Provide the (x, y) coordinate of the cell's center where the given text is located.  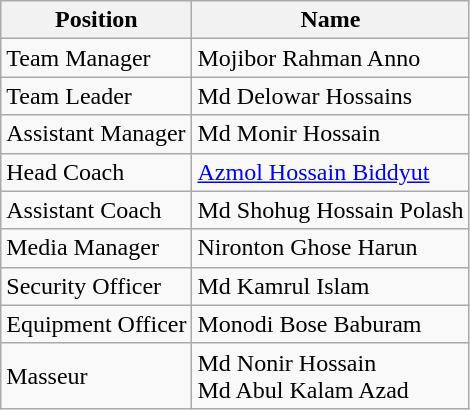
Head Coach (96, 172)
Masseur (96, 376)
Equipment Officer (96, 324)
Monodi Bose Baburam (330, 324)
Md Delowar Hossains (330, 96)
Assistant Coach (96, 210)
Md Monir Hossain (330, 134)
Assistant Manager (96, 134)
Name (330, 20)
Team Manager (96, 58)
Md Kamrul Islam (330, 286)
Position (96, 20)
Media Manager (96, 248)
Nironton Ghose Harun (330, 248)
Md Nonir Hossain Md Abul Kalam Azad (330, 376)
Md Shohug Hossain Polash (330, 210)
Mojibor Rahman Anno (330, 58)
Azmol Hossain Biddyut (330, 172)
Team Leader (96, 96)
Security Officer (96, 286)
